Pinpoint the cell where the given text exists, returning its (X, Y) midpoint coordinate. 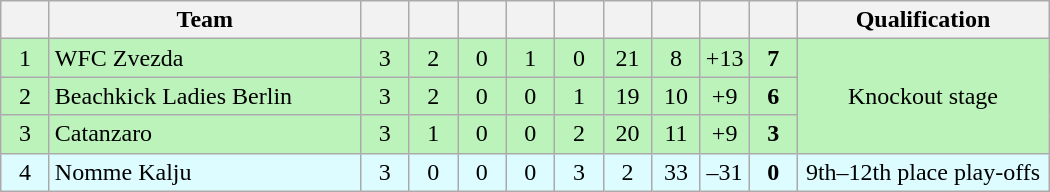
21 (628, 58)
10 (676, 96)
6 (774, 96)
20 (628, 134)
Catanzaro (204, 134)
8 (676, 58)
Nomme Kalju (204, 172)
9th–12th place play-offs (922, 172)
Beachkick Ladies Berlin (204, 96)
Knockout stage (922, 96)
11 (676, 134)
WFC Zvezda (204, 58)
33 (676, 172)
7 (774, 58)
4 (26, 172)
+13 (724, 58)
Qualification (922, 20)
–31 (724, 172)
Team (204, 20)
19 (628, 96)
